Find where the given text appears and provide that cell's center as [X, Y] coordinate. 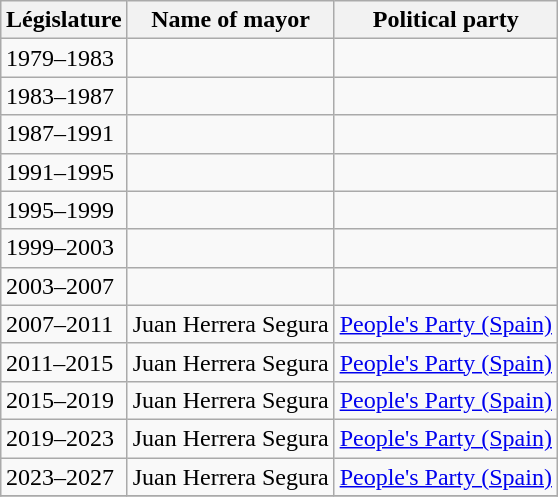
1983–1987 [64, 96]
1995–1999 [64, 210]
2015–2019 [64, 400]
1987–1991 [64, 134]
Political party [446, 20]
Législature [64, 20]
2019–2023 [64, 438]
2003–2007 [64, 286]
Name of mayor [230, 20]
1999–2003 [64, 248]
1979–1983 [64, 58]
2007–2011 [64, 324]
2011–2015 [64, 362]
2023–2027 [64, 477]
1991–1995 [64, 172]
